Extract the (X, Y) coordinate from the center of the cell holding the provided text.  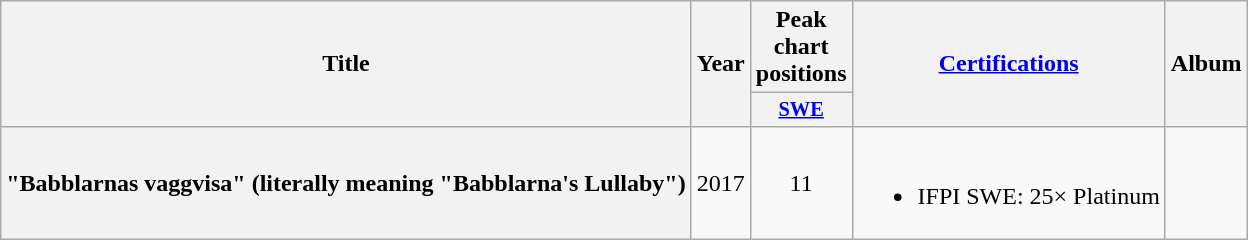
SWE (801, 110)
Certifications (1008, 64)
"Babblarnas vaggvisa" (literally meaning "Babblarna's Lullaby") (346, 182)
Peak chart positions (801, 47)
2017 (720, 182)
Year (720, 64)
Album (1206, 64)
11 (801, 182)
IFPI SWE: 25× Platinum (1008, 182)
Title (346, 64)
